Return (x, y) of the center of cell containing provided text 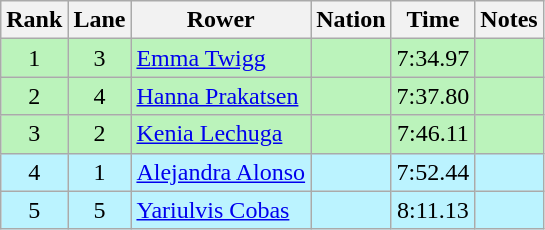
7:46.11 (433, 134)
Hanna Prakatsen (221, 96)
Lane (100, 20)
8:11.13 (433, 210)
Kenia Lechuga (221, 134)
Time (433, 20)
Alejandra Alonso (221, 172)
Rank (34, 20)
7:34.97 (433, 58)
Rower (221, 20)
Notes (509, 20)
7:37.80 (433, 96)
Yariulvis Cobas (221, 210)
Emma Twigg (221, 58)
7:52.44 (433, 172)
Nation (351, 20)
